Pinpoint the cell where the given text exists, returning its [X, Y] midpoint coordinate. 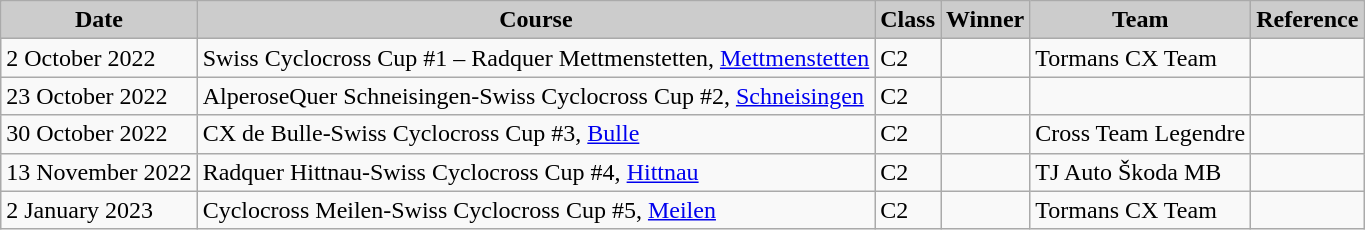
Cyclocross Meilen-Swiss Cyclocross Cup #5, Meilen [536, 210]
CX de Bulle-Swiss Cyclocross Cup #3, Bulle [536, 134]
AlperoseQuer Schneisingen-Swiss Cyclocross Cup #2, Schneisingen [536, 96]
Winner [984, 20]
Team [1140, 20]
Date [99, 20]
TJ Auto Škoda MB [1140, 172]
Reference [1308, 20]
13 November 2022 [99, 172]
30 October 2022 [99, 134]
Swiss Cyclocross Cup #1 – Radquer Mettmenstetten, Mettmenstetten [536, 58]
Radquer Hittnau-Swiss Cyclocross Cup #4, Hittnau [536, 172]
Cross Team Legendre [1140, 134]
2 October 2022 [99, 58]
Class [908, 20]
Course [536, 20]
2 January 2023 [99, 210]
23 October 2022 [99, 96]
